Pinpoint the cell where the given text exists, returning its (x, y) midpoint coordinate. 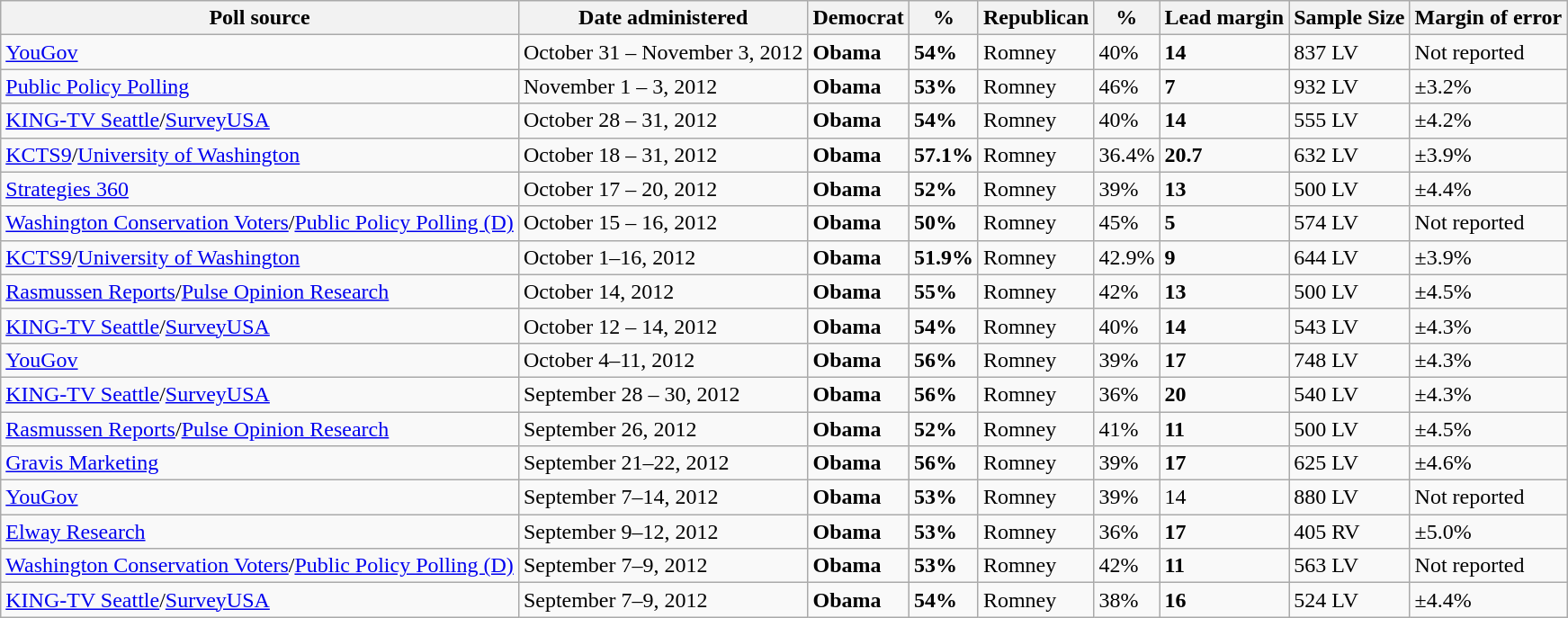
748 LV (1349, 360)
Democrat (858, 18)
55% (943, 291)
Lead margin (1224, 18)
Republican (1035, 18)
Poll source (260, 18)
September 26, 2012 (663, 429)
October 31 – November 3, 2012 (663, 52)
45% (1126, 223)
October 1–16, 2012 (663, 257)
Date administered (663, 18)
Margin of error (1488, 18)
880 LV (1349, 497)
5 (1224, 223)
7 (1224, 86)
563 LV (1349, 566)
524 LV (1349, 600)
September 21–22, 2012 (663, 463)
Sample Size (1349, 18)
October 14, 2012 (663, 291)
574 LV (1349, 223)
50% (943, 223)
Strategies 360 (260, 189)
42.9% (1126, 257)
±4.2% (1488, 121)
555 LV (1349, 121)
46% (1126, 86)
9 (1224, 257)
41% (1126, 429)
20 (1224, 394)
644 LV (1349, 257)
Gravis Marketing (260, 463)
Elway Research (260, 532)
±3.2% (1488, 86)
932 LV (1349, 86)
20.7 (1224, 155)
837 LV (1349, 52)
October 4–11, 2012 (663, 360)
September 28 – 30, 2012 (663, 394)
38% (1126, 600)
16 (1224, 600)
625 LV (1349, 463)
51.9% (943, 257)
November 1 – 3, 2012 (663, 86)
57.1% (943, 155)
October 15 – 16, 2012 (663, 223)
October 28 – 31, 2012 (663, 121)
September 9–12, 2012 (663, 532)
October 17 – 20, 2012 (663, 189)
632 LV (1349, 155)
36.4% (1126, 155)
September 7–14, 2012 (663, 497)
October 12 – 14, 2012 (663, 326)
±5.0% (1488, 532)
Public Policy Polling (260, 86)
405 RV (1349, 532)
543 LV (1349, 326)
±4.6% (1488, 463)
540 LV (1349, 394)
October 18 – 31, 2012 (663, 155)
